Search for the cell housing the specified text and yield its (x, y) center coordinate. 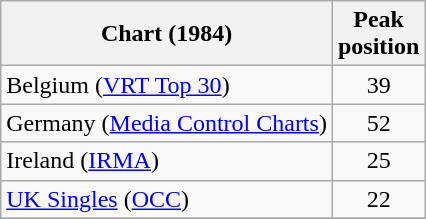
Ireland (IRMA) (167, 161)
Belgium (VRT Top 30) (167, 85)
UK Singles (OCC) (167, 199)
52 (378, 123)
22 (378, 199)
39 (378, 85)
Germany (Media Control Charts) (167, 123)
25 (378, 161)
Chart (1984) (167, 34)
Peakposition (378, 34)
